Determine the (X, Y) coordinate at the center of the cell enclosing the given text.  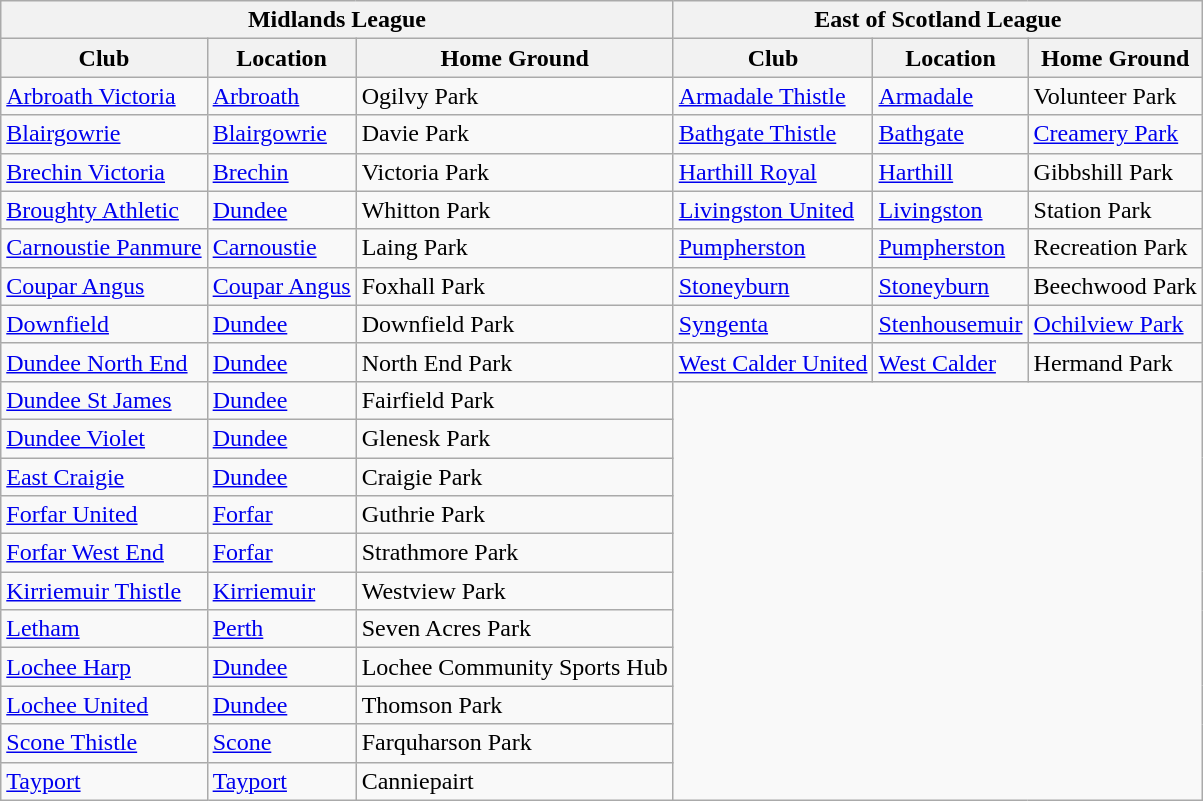
Westview Park (514, 591)
Livingston (950, 210)
West Calder (950, 362)
Station Park (1115, 210)
Ochilview Park (1115, 324)
Glenesk Park (514, 438)
Midlands League (337, 20)
Armadale Thistle (773, 96)
Kirriemuir Thistle (104, 591)
Beechwood Park (1115, 286)
Broughty Athletic (104, 210)
Hermand Park (1115, 362)
Carnoustie (282, 248)
Laing Park (514, 248)
Scone (282, 743)
Craigie Park (514, 477)
Stenhousemuir (950, 324)
Bathgate Thistle (773, 134)
Harthill (950, 172)
East Craigie (104, 477)
Foxhall Park (514, 286)
Davie Park (514, 134)
West Calder United (773, 362)
Scone Thistle (104, 743)
Livingston United (773, 210)
Lochee Community Sports Hub (514, 667)
Bathgate (950, 134)
Lochee United (104, 705)
Dundee Violet (104, 438)
Guthrie Park (514, 515)
Dundee North End (104, 362)
Whitton Park (514, 210)
Letham (104, 629)
Gibbshill Park (1115, 172)
Strathmore Park (514, 553)
Arbroath (282, 96)
Canniepairt (514, 781)
Perth (282, 629)
Victoria Park (514, 172)
North End Park (514, 362)
Thomson Park (514, 705)
Brechin (282, 172)
Carnoustie Panmure (104, 248)
Dundee St James (104, 400)
Seven Acres Park (514, 629)
Kirriemuir (282, 591)
Recreation Park (1115, 248)
Arbroath Victoria (104, 96)
Syngenta (773, 324)
Armadale (950, 96)
Ogilvy Park (514, 96)
Volunteer Park (1115, 96)
Forfar United (104, 515)
Creamery Park (1115, 134)
Forfar West End (104, 553)
Farquharson Park (514, 743)
Downfield (104, 324)
Downfield Park (514, 324)
Harthill Royal (773, 172)
Fairfield Park (514, 400)
East of Scotland League (938, 20)
Lochee Harp (104, 667)
Brechin Victoria (104, 172)
